Capture the cell that displays the provided text and extract its (X, Y) central coordinate. 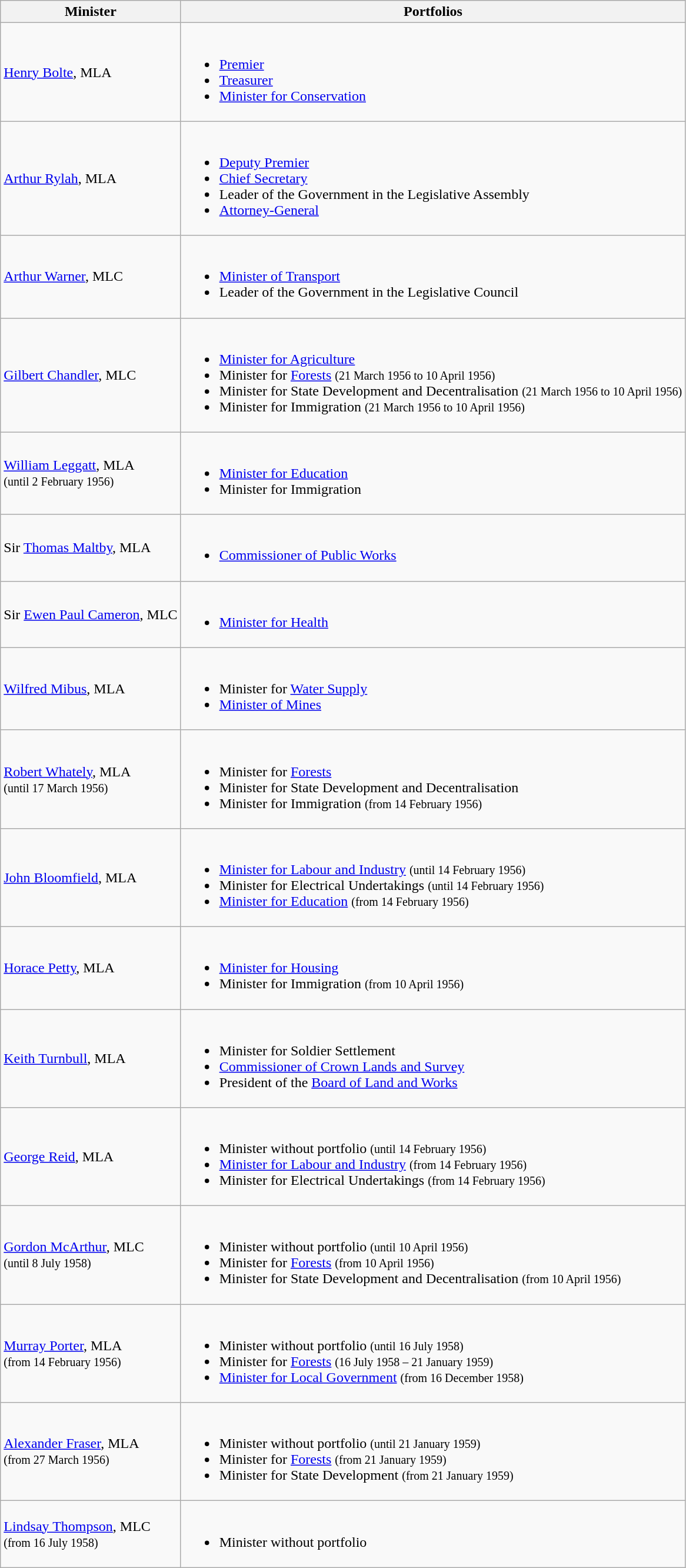
Sir Thomas Maltby, MLA (91, 547)
Horace Petty, MLA (91, 968)
Sir Ewen Paul Cameron, MLC (91, 614)
Wilfred Mibus, MLA (91, 689)
Minister without portfolio (until 21 January 1959)Minister for Forests (from 21 January 1959)Minister for State Development (from 21 January 1959) (433, 1451)
Minister for Water SupplyMinister of Mines (433, 689)
Robert Whately, MLA(until 17 March 1956) (91, 779)
Alexander Fraser, MLA(from 27 March 1956) (91, 1451)
Henry Bolte, MLA (91, 72)
Minister for ForestsMinister for State Development and DecentralisationMinister for Immigration (from 14 February 1956) (433, 779)
John Bloomfield, MLA (91, 877)
Portfolios (433, 12)
Deputy PremierChief SecretaryLeader of the Government in the Legislative AssemblyAttorney-General (433, 178)
William Leggatt, MLA(until 2 February 1956) (91, 473)
Commissioner of Public Works (433, 547)
Minister without portfolio (433, 1534)
Minister for Soldier SettlementCommissioner of Crown Lands and SurveyPresident of the Board of Land and Works (433, 1058)
Lindsay Thompson, MLC(from 16 July 1958) (91, 1534)
Arthur Warner, MLC (91, 277)
Arthur Rylah, MLA (91, 178)
Minister for HousingMinister for Immigration (from 10 April 1956) (433, 968)
Murray Porter, MLA(from 14 February 1956) (91, 1354)
Minister of TransportLeader of the Government in the Legislative Council (433, 277)
Minister for EducationMinister for Immigration (433, 473)
Keith Turnbull, MLA (91, 1058)
Gilbert Chandler, MLC (91, 375)
Minister for Health (433, 614)
PremierTreasurerMinister for Conservation (433, 72)
George Reid, MLA (91, 1157)
Gordon McArthur, MLC(until 8 July 1958) (91, 1255)
Minister (91, 12)
